Locate the cell with the specified text and output its [x, y] center coordinate. 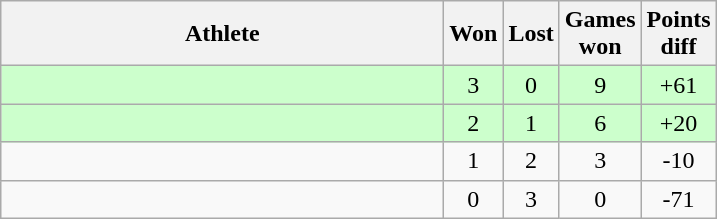
Pointsdiff [678, 34]
+61 [678, 85]
Won [474, 34]
9 [600, 85]
-71 [678, 199]
Athlete [222, 34]
6 [600, 123]
-10 [678, 161]
+20 [678, 123]
Gameswon [600, 34]
Lost [531, 34]
